Determine the (X, Y) coordinate at the center of the cell enclosing the given text.  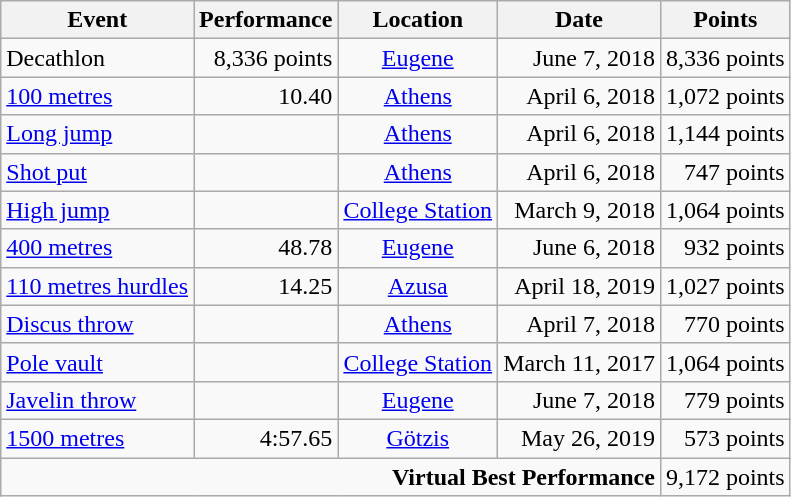
1,072 points (725, 96)
Virtual Best Performance (331, 477)
110 metres hurdles (98, 286)
1,027 points (725, 286)
Discus throw (98, 324)
Points (725, 20)
High jump (98, 210)
April 7, 2018 (580, 324)
March 9, 2018 (580, 210)
Shot put (98, 172)
770 points (725, 324)
9,172 points (725, 477)
Javelin throw (98, 400)
Decathlon (98, 58)
10.40 (266, 96)
573 points (725, 438)
747 points (725, 172)
400 metres (98, 248)
14.25 (266, 286)
779 points (725, 400)
Event (98, 20)
Götzis (418, 438)
Azusa (418, 286)
Location (418, 20)
June 6, 2018 (580, 248)
Pole vault (98, 362)
Long jump (98, 134)
100 metres (98, 96)
932 points (725, 248)
1500 metres (98, 438)
May 26, 2019 (580, 438)
Performance (266, 20)
Date (580, 20)
48.78 (266, 248)
March 11, 2017 (580, 362)
4:57.65 (266, 438)
1,144 points (725, 134)
April 18, 2019 (580, 286)
